Extract the [x, y] coordinate from the center of the cell holding the provided text.  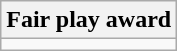
Fair play award [89, 20]
